Locate the cell with the specified text and output its (X, Y) center coordinate. 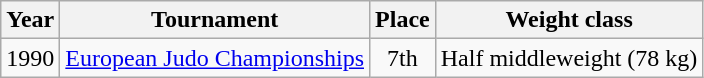
Half middleweight (78 kg) (569, 58)
European Judo Championships (215, 58)
7th (403, 58)
Place (403, 20)
Year (30, 20)
Tournament (215, 20)
Weight class (569, 20)
1990 (30, 58)
